Return (X, Y) of the center of cell containing provided text 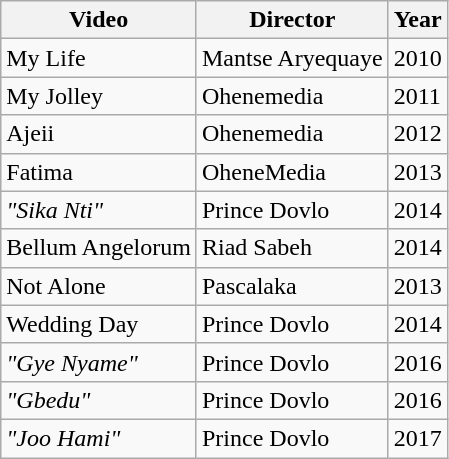
"Gye Nyame" (99, 362)
"Sika Nti" (99, 210)
"Gbedu" (99, 400)
Year (418, 20)
2010 (418, 58)
My Jolley (99, 96)
Ajeii (99, 134)
"Joo Hami" (99, 438)
Fatima (99, 172)
2011 (418, 96)
Bellum Angelorum (99, 248)
Pascalaka (292, 286)
Director (292, 20)
2017 (418, 438)
My Life (99, 58)
2012 (418, 134)
OheneMedia (292, 172)
Mantse Aryequaye (292, 58)
Riad Sabeh (292, 248)
Video (99, 20)
Not Alone (99, 286)
Wedding Day (99, 324)
